Capture the cell that displays the provided text and extract its [x, y] central coordinate. 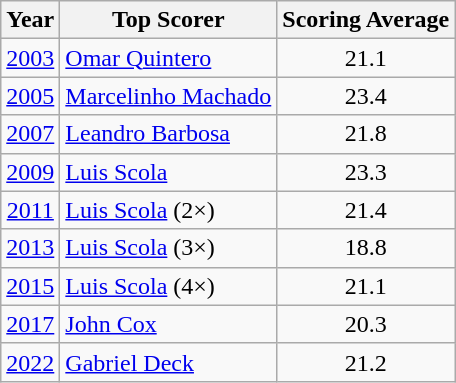
2015 [30, 286]
Leandro Barbosa [168, 134]
Gabriel Deck [168, 362]
23.4 [366, 96]
Luis Scola (2×) [168, 210]
2022 [30, 362]
Luis Scola (3×) [168, 248]
23.3 [366, 172]
2007 [30, 134]
Marcelinho Machado [168, 96]
Luis Scola [168, 172]
Omar Quintero [168, 58]
2011 [30, 210]
2005 [30, 96]
Scoring Average [366, 20]
2009 [30, 172]
2013 [30, 248]
21.4 [366, 210]
Top Scorer [168, 20]
2003 [30, 58]
2017 [30, 324]
20.3 [366, 324]
18.8 [366, 248]
Luis Scola (4×) [168, 286]
Year [30, 20]
John Cox [168, 324]
21.2 [366, 362]
21.8 [366, 134]
